Determine the (X, Y) coordinate at the center of the cell enclosing the given text.  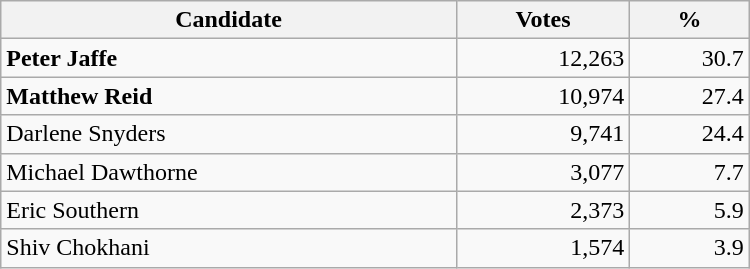
Matthew Reid (229, 96)
3,077 (542, 172)
5.9 (690, 210)
12,263 (542, 58)
9,741 (542, 134)
3.9 (690, 248)
10,974 (542, 96)
Darlene Snyders (229, 134)
7.7 (690, 172)
Michael Dawthorne (229, 172)
24.4 (690, 134)
% (690, 20)
27.4 (690, 96)
Votes (542, 20)
2,373 (542, 210)
Peter Jaffe (229, 58)
Shiv Chokhani (229, 248)
1,574 (542, 248)
Candidate (229, 20)
30.7 (690, 58)
Eric Southern (229, 210)
